Capture the cell that displays the provided text and extract its [x, y] central coordinate. 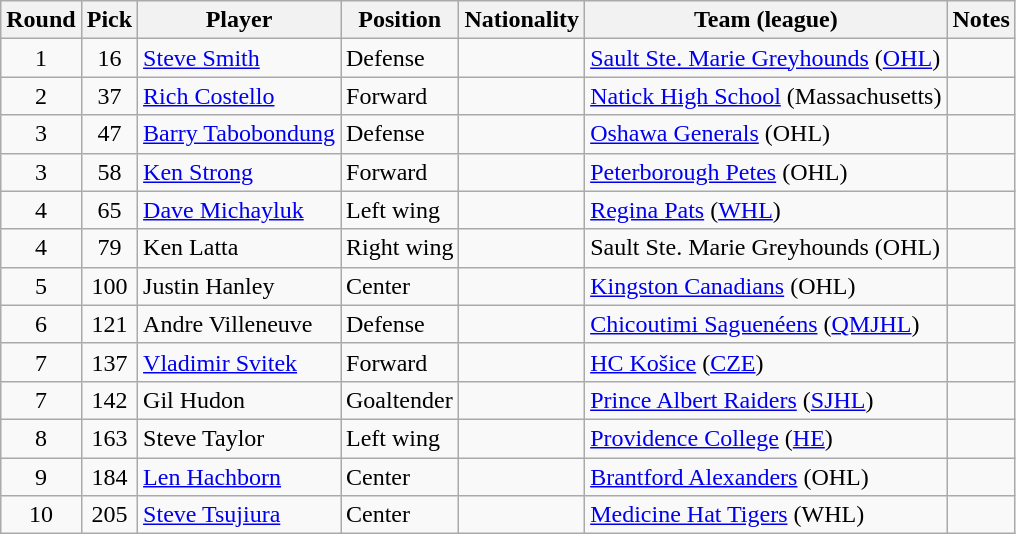
Goaltender [399, 400]
Regina Pats (WHL) [766, 210]
Brantford Alexanders (OHL) [766, 477]
Kingston Canadians (OHL) [766, 286]
Right wing [399, 248]
Vladimir Svitek [240, 362]
184 [109, 477]
Dave Michayluk [240, 210]
Justin Hanley [240, 286]
Chicoutimi Saguenéens (QMJHL) [766, 324]
Andre Villeneuve [240, 324]
Position [399, 20]
79 [109, 248]
5 [41, 286]
Team (league) [766, 20]
Len Hachborn [240, 477]
163 [109, 438]
Steve Tsujiura [240, 515]
Ken Latta [240, 248]
Prince Albert Raiders (SJHL) [766, 400]
Peterborough Petes (OHL) [766, 172]
Natick High School (Massachusetts) [766, 96]
1 [41, 58]
Barry Tabobondung [240, 134]
Providence College (HE) [766, 438]
100 [109, 286]
Player [240, 20]
65 [109, 210]
16 [109, 58]
37 [109, 96]
9 [41, 477]
205 [109, 515]
6 [41, 324]
Steve Smith [240, 58]
Steve Taylor [240, 438]
137 [109, 362]
Pick [109, 20]
HC Košice (CZE) [766, 362]
2 [41, 96]
Medicine Hat Tigers (WHL) [766, 515]
47 [109, 134]
Nationality [522, 20]
Rich Costello [240, 96]
Ken Strong [240, 172]
8 [41, 438]
Oshawa Generals (OHL) [766, 134]
Notes [981, 20]
10 [41, 515]
Gil Hudon [240, 400]
121 [109, 324]
Round [41, 20]
58 [109, 172]
142 [109, 400]
